Locate the cell with the specified text and output its [x, y] center coordinate. 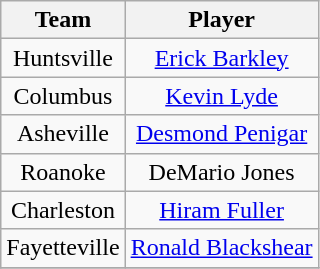
Erick Barkley [222, 58]
Charleston [63, 210]
Team [63, 20]
Columbus [63, 96]
Fayetteville [63, 248]
Player [222, 20]
Hiram Fuller [222, 210]
Kevin Lyde [222, 96]
Huntsville [63, 58]
Desmond Penigar [222, 134]
Asheville [63, 134]
DeMario Jones [222, 172]
Roanoke [63, 172]
Ronald Blackshear [222, 248]
